For the text-containing cell, return its midpoint in [x, y] coordinate format. 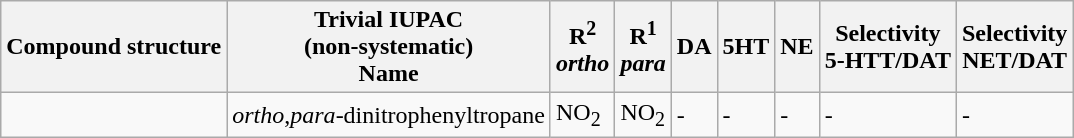
5HT [746, 47]
Compound structure [114, 47]
Selectivity5-HTT/DAT [888, 47]
SelectivityNET/DAT [1014, 47]
ortho,para-dinitrophenyltropane [389, 115]
NE [797, 47]
R2ortho [582, 47]
Trivial IUPAC(non-systematic)Name [389, 47]
DA [694, 47]
R1para [643, 47]
